Locate the cell with the specified text and output its (X, Y) center coordinate. 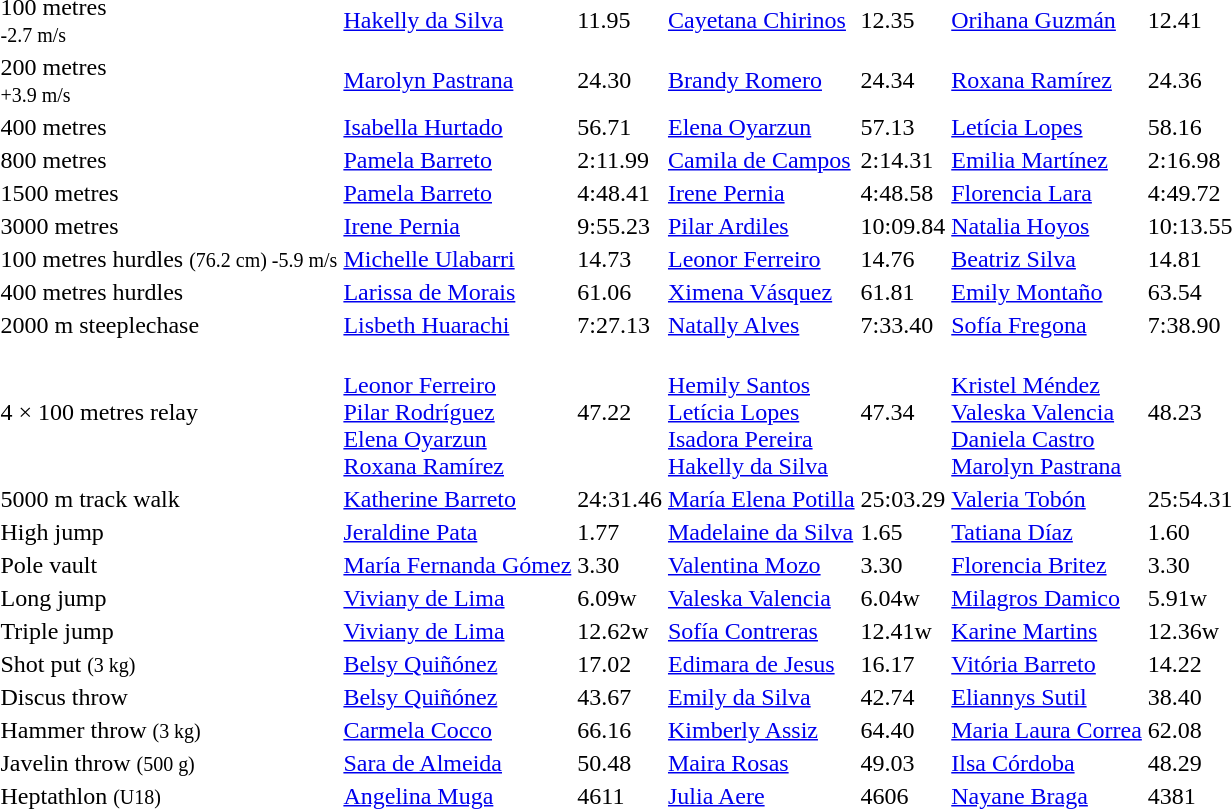
7:33.40 (903, 325)
64.40 (903, 730)
4:48.41 (620, 193)
Elena Oyarzun (761, 127)
Edimara de Jesus (761, 664)
1.65 (903, 532)
10:09.84 (903, 226)
Katherine Barreto (458, 499)
Camila de Campos (761, 160)
Larissa de Morais (458, 292)
Sofía Fregona (1047, 325)
Roxana Ramírez (1047, 80)
9:55.23 (620, 226)
47.22 (620, 412)
4:48.58 (903, 193)
Milagros Damico (1047, 598)
24.30 (620, 80)
7:27.13 (620, 325)
Ximena Vásquez (761, 292)
Valentina Mozo (761, 565)
Sofía Contreras (761, 631)
Florencia Lara (1047, 193)
6.04w (903, 598)
Valeria Tobón (1047, 499)
56.71 (620, 127)
María Elena Potilla (761, 499)
50.48 (620, 763)
14.73 (620, 259)
43.67 (620, 697)
Emilia Martínez (1047, 160)
Sara de Almeida (458, 763)
Maira Rosas (761, 763)
16.17 (903, 664)
61.06 (620, 292)
12.62w (620, 631)
Michelle Ulabarri (458, 259)
Pilar Ardiles (761, 226)
Hemily SantosLetícia LopesIsadora PereiraHakelly da Silva (761, 412)
Emily Montaño (1047, 292)
Leonor FerreiroPilar RodríguezElena OyarzunRoxana Ramírez (458, 412)
Marolyn Pastrana (458, 80)
17.02 (620, 664)
6.09w (620, 598)
Natally Alves (761, 325)
Florencia Britez (1047, 565)
57.13 (903, 127)
42.74 (903, 697)
Natalia Hoyos (1047, 226)
Tatiana Díaz (1047, 532)
61.81 (903, 292)
2:11.99 (620, 160)
Kristel MéndezValeska ValenciaDaniela CastroMarolyn Pastrana (1047, 412)
2:14.31 (903, 160)
Leonor Ferreiro (761, 259)
24:31.46 (620, 499)
25:03.29 (903, 499)
Jeraldine Pata (458, 532)
1.77 (620, 532)
Lisbeth Huarachi (458, 325)
Eliannys Sutil (1047, 697)
Isabella Hurtado (458, 127)
Brandy Romero (761, 80)
Letícia Lopes (1047, 127)
47.34 (903, 412)
Emily da Silva (761, 697)
Valeska Valencia (761, 598)
49.03 (903, 763)
12.41w (903, 631)
Vitória Barreto (1047, 664)
Carmela Cocco (458, 730)
Madelaine da Silva (761, 532)
14.76 (903, 259)
Karine Martins (1047, 631)
24.34 (903, 80)
Beatriz Silva (1047, 259)
María Fernanda Gómez (458, 565)
Ilsa Córdoba (1047, 763)
66.16 (620, 730)
Kimberly Assiz (761, 730)
Maria Laura Correa (1047, 730)
